Locate the cell with the specified text and output its [x, y] center coordinate. 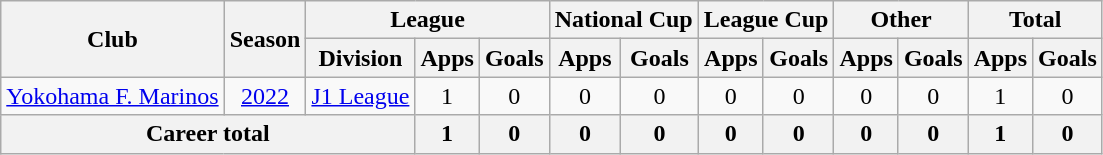
Total [1035, 20]
Season [265, 39]
Career total [208, 134]
Division [360, 58]
2022 [265, 96]
League [428, 20]
National Cup [624, 20]
J1 League [360, 96]
League Cup [766, 20]
Club [112, 39]
Other [901, 20]
Yokohama F. Marinos [112, 96]
